Return the (X, Y) coordinate for the center point of the cell that contains the specified text.  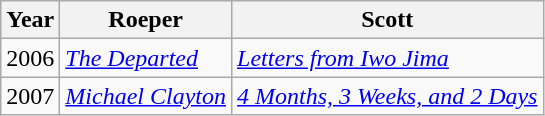
Year (30, 20)
Michael Clayton (146, 96)
2007 (30, 96)
Roeper (146, 20)
2006 (30, 58)
Scott (388, 20)
The Departed (146, 58)
Letters from Iwo Jima (388, 58)
4 Months, 3 Weeks, and 2 Days (388, 96)
